Provide the [x, y] coordinate of the cell's center where the given text is located.  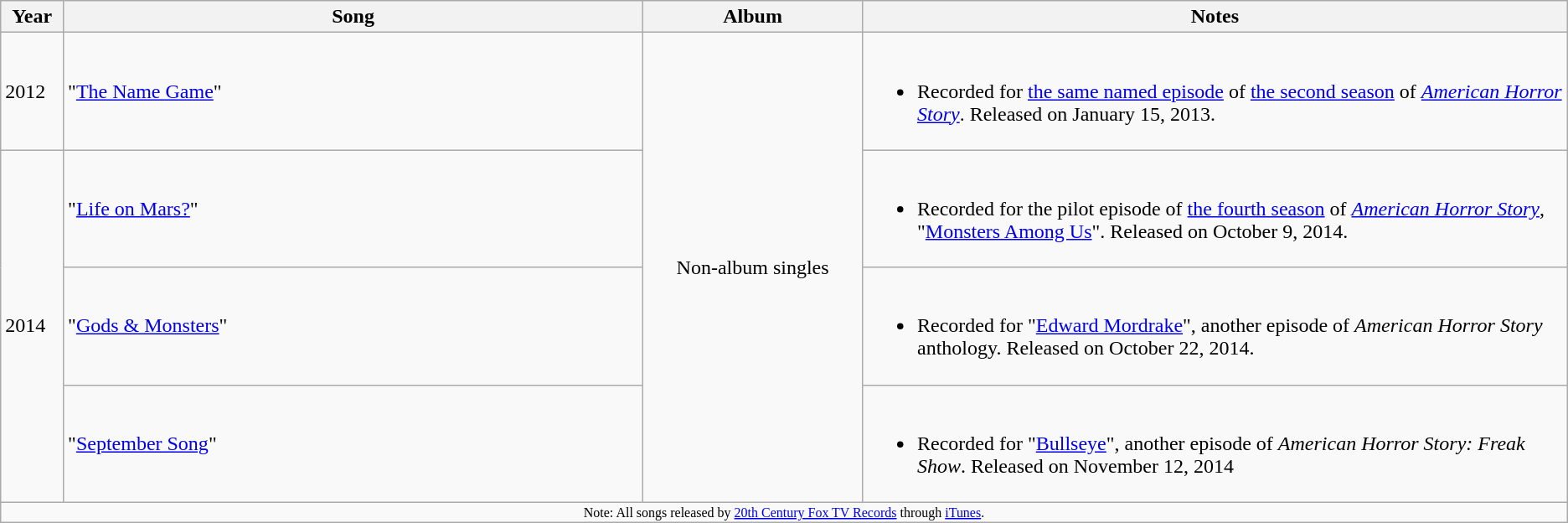
Recorded for the same named episode of the second season of American Horror Story. Released on January 15, 2013. [1215, 91]
"Gods & Monsters" [353, 326]
2012 [32, 91]
Year [32, 17]
Recorded for the pilot episode of the fourth season of American Horror Story, "Monsters Among Us". Released on October 9, 2014. [1215, 209]
"The Name Game" [353, 91]
Album [753, 17]
Song [353, 17]
Recorded for "Edward Mordrake", another episode of American Horror Story anthology. Released on October 22, 2014. [1215, 326]
"September Song" [353, 443]
Non-album singles [753, 267]
"Life on Mars?" [353, 209]
Note: All songs released by 20th Century Fox TV Records through iTunes. [784, 512]
Recorded for "Bullseye", another episode of American Horror Story: Freak Show. Released on November 12, 2014 [1215, 443]
2014 [32, 326]
Notes [1215, 17]
